Output the [X, Y] coordinate of the center of the cell containing the given text.  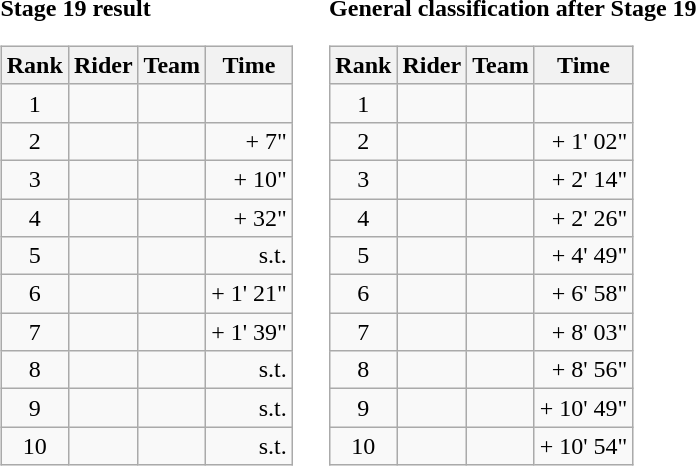
+ 7" [250, 141]
+ 8' 03" [584, 332]
+ 2' 14" [584, 179]
+ 32" [250, 217]
+ 1' 21" [250, 294]
+ 2' 26" [584, 217]
+ 10' 54" [584, 446]
+ 8' 56" [584, 370]
+ 10' 49" [584, 408]
+ 10" [250, 179]
+ 1' 02" [584, 141]
+ 1' 39" [250, 332]
+ 4' 49" [584, 256]
+ 6' 58" [584, 294]
